Locate the cell with the specified text and output its (X, Y) center coordinate. 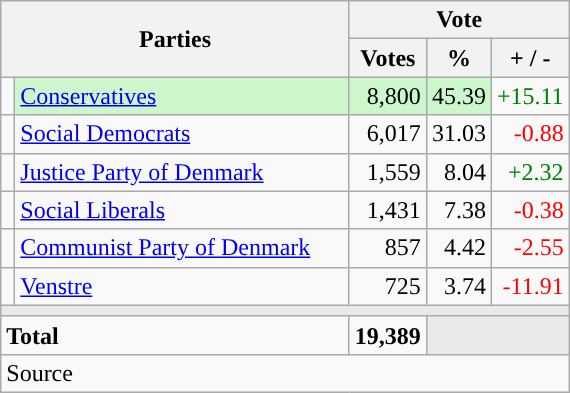
31.03 (458, 134)
19,389 (388, 335)
8,800 (388, 96)
45.39 (458, 96)
% (458, 58)
6,017 (388, 134)
Parties (176, 39)
+ / - (530, 58)
Total (176, 335)
Votes (388, 58)
-2.55 (530, 248)
Social Liberals (182, 210)
Justice Party of Denmark (182, 172)
1,431 (388, 210)
Source (285, 373)
Social Democrats (182, 134)
Conservatives (182, 96)
-11.91 (530, 286)
Venstre (182, 286)
725 (388, 286)
8.04 (458, 172)
-0.88 (530, 134)
-0.38 (530, 210)
+2.32 (530, 172)
+15.11 (530, 96)
Communist Party of Denmark (182, 248)
4.42 (458, 248)
Vote (459, 20)
7.38 (458, 210)
3.74 (458, 286)
1,559 (388, 172)
857 (388, 248)
